For the text-containing cell, return its midpoint in (X, Y) coordinate format. 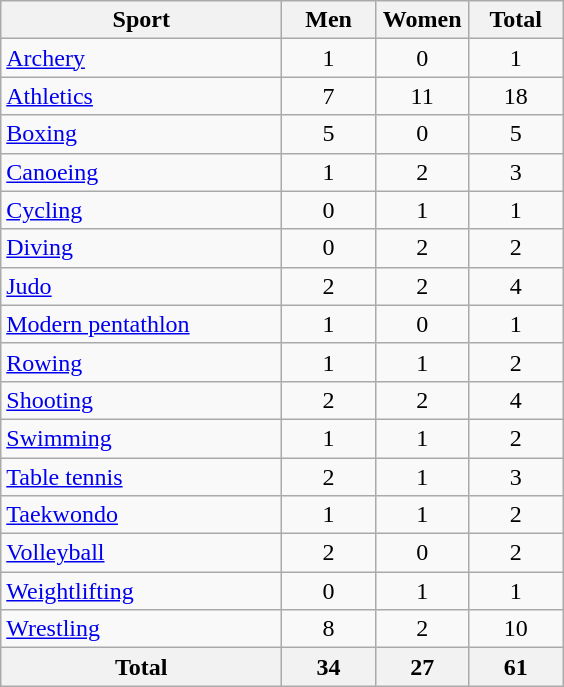
Swimming (142, 438)
Cycling (142, 210)
Judo (142, 286)
8 (329, 629)
Wrestling (142, 629)
18 (516, 96)
Diving (142, 248)
Weightlifting (142, 591)
Sport (142, 20)
Modern pentathlon (142, 324)
Women (422, 20)
Archery (142, 58)
10 (516, 629)
Taekwondo (142, 515)
7 (329, 96)
27 (422, 667)
Volleyball (142, 553)
Men (329, 20)
Canoeing (142, 172)
34 (329, 667)
Rowing (142, 362)
Shooting (142, 400)
Table tennis (142, 477)
Boxing (142, 134)
11 (422, 96)
Athletics (142, 96)
61 (516, 667)
